Determine the [x, y] coordinate at the center of the cell enclosing the given text.  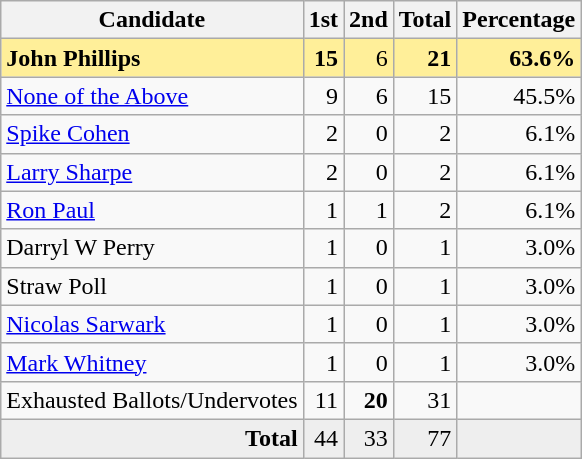
Nicolas Sarwark [152, 324]
Candidate [152, 20]
77 [425, 438]
Mark Whitney [152, 362]
9 [323, 96]
33 [369, 438]
Spike Cohen [152, 134]
Exhausted Ballots/Undervotes [152, 400]
2nd [369, 20]
31 [425, 400]
20 [369, 400]
Percentage [519, 20]
21 [425, 58]
44 [323, 438]
Larry Sharpe [152, 172]
Darryl W Perry [152, 248]
45.5% [519, 96]
11 [323, 400]
1st [323, 20]
Ron Paul [152, 210]
Straw Poll [152, 286]
John Phillips [152, 58]
63.6% [519, 58]
None of the Above [152, 96]
